For the text-containing cell, return its midpoint in (x, y) coordinate format. 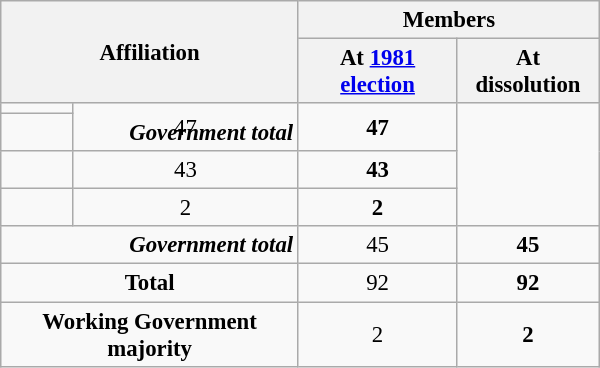
Working Government majority (150, 334)
At dissolution (528, 72)
Total (150, 283)
At 1981 election (377, 72)
Members (448, 20)
Affiliation (150, 52)
